Return the (X, Y) coordinate for the center point of the cell that contains the specified text.  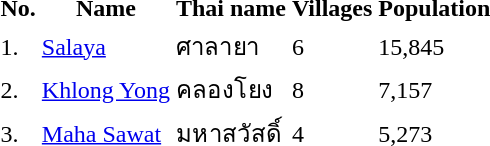
8 (332, 90)
คลองโยง (230, 90)
ศาลายา (230, 46)
6 (332, 46)
Salaya (106, 46)
Khlong Yong (106, 90)
